Identify which cell holds the provided text, then report its (x, y) central coordinate. 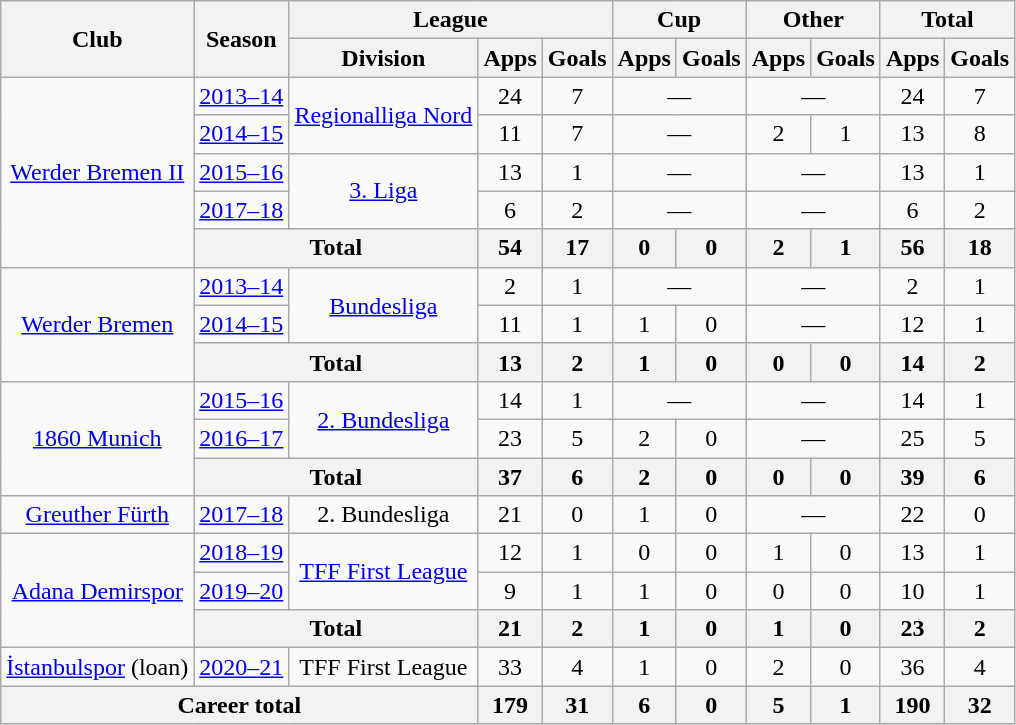
8 (980, 134)
Greuther Fürth (98, 515)
1860 Munich (98, 438)
190 (912, 705)
31 (577, 705)
Werder Bremen (98, 324)
Club (98, 39)
22 (912, 515)
10 (912, 591)
179 (510, 705)
2020–21 (242, 667)
Other (813, 20)
3. Liga (384, 191)
33 (510, 667)
İstanbulspor (loan) (98, 667)
Regionalliga Nord (384, 115)
League (450, 20)
17 (577, 248)
37 (510, 477)
36 (912, 667)
32 (980, 705)
Adana Demirspor (98, 591)
2016–17 (242, 438)
Career total (240, 705)
54 (510, 248)
56 (912, 248)
Division (384, 58)
Bundesliga (384, 305)
Season (242, 39)
2019–20 (242, 591)
Werder Bremen II (98, 172)
2018–19 (242, 553)
9 (510, 591)
Cup (679, 20)
25 (912, 438)
18 (980, 248)
39 (912, 477)
